Return the (x, y) coordinate for the center point of the cell that contains the specified text.  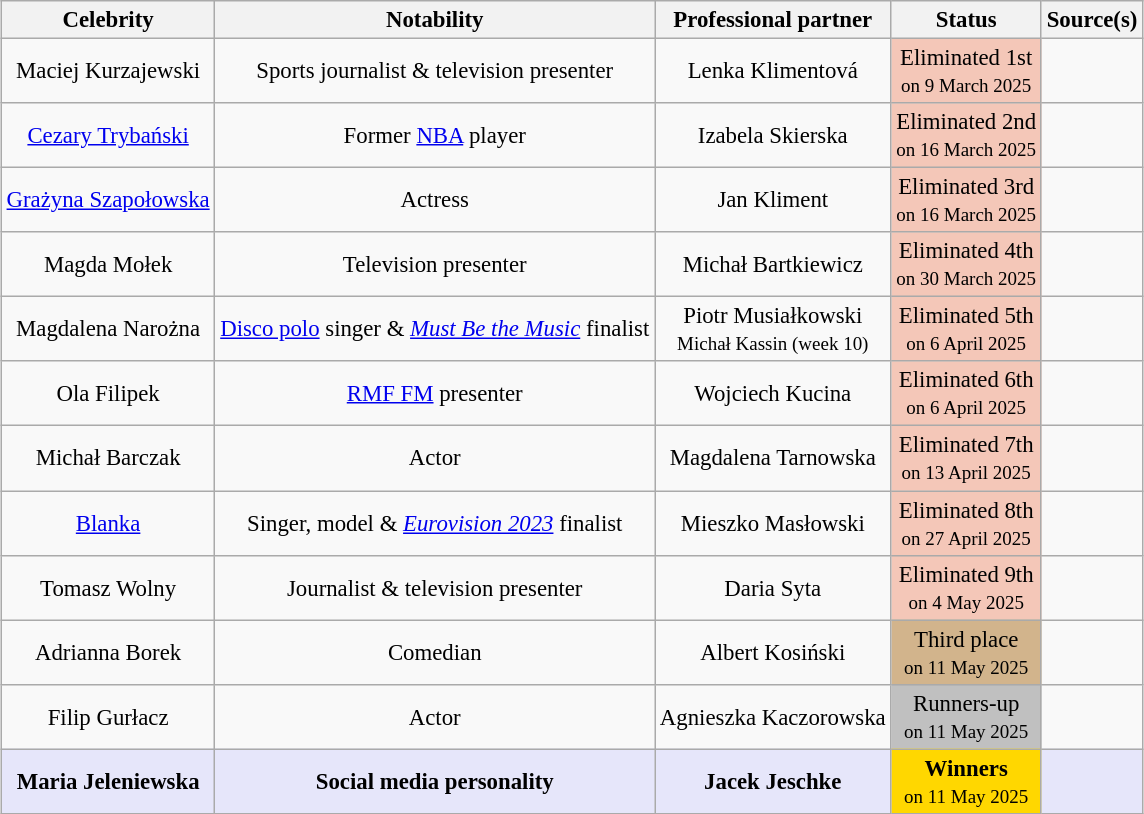
Status (966, 20)
Tomasz Wolny (108, 588)
Professional partner (773, 20)
Piotr Musiałkowski Michał Kassin (week 10) (773, 330)
Blanka (108, 522)
Wojciech Kucina (773, 394)
Eliminated 5thon 6 April 2025 (966, 330)
Sports journalist & television presenter (435, 70)
Cezary Trybański (108, 136)
Disco polo singer & Must Be the Music finalist (435, 330)
Eliminated 4thon 30 March 2025 (966, 264)
Television presenter (435, 264)
Izabela Skierska (773, 136)
Michał Bartkiewicz (773, 264)
Ola Filipek (108, 394)
Journalist & television presenter (435, 588)
Third placeon 11 May 2025 (966, 652)
Albert Kosiński (773, 652)
Filip Gurłacz (108, 716)
Eliminated 7thon 13 April 2025 (966, 458)
Comedian (435, 652)
Daria Syta (773, 588)
Former NBA player (435, 136)
Lenka Klimentová (773, 70)
Eliminated 8thon 27 April 2025 (966, 522)
Celebrity (108, 20)
Eliminated 1ston 9 March 2025 (966, 70)
Runners-upon 11 May 2025 (966, 716)
Eliminated 2ndon 16 March 2025 (966, 136)
Grażyna Szapołowska (108, 200)
Magdalena Narożna (108, 330)
Eliminated 9thon 4 May 2025 (966, 588)
Eliminated 3rdon 16 March 2025 (966, 200)
Source(s) (1092, 20)
Mieszko Masłowski (773, 522)
Eliminated 6thon 6 April 2025 (966, 394)
Agnieszka Kaczorowska (773, 716)
RMF FM presenter (435, 394)
Actress (435, 200)
Maciej Kurzajewski (108, 70)
Maria Jeleniewska (108, 782)
Social media personality (435, 782)
Adrianna Borek (108, 652)
Singer, model & Eurovision 2023 finalist (435, 522)
Magdalena Tarnowska (773, 458)
Jacek Jeschke (773, 782)
Michał Barczak (108, 458)
Notability (435, 20)
Jan Kliment (773, 200)
Magda Mołek (108, 264)
Winnerson 11 May 2025 (966, 782)
